Determine the (X, Y) coordinate at the center of the cell enclosing the given text.  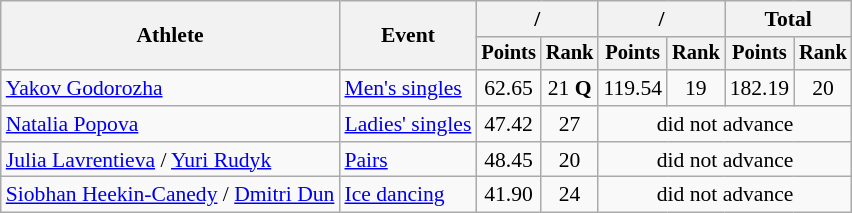
Julia Lavrentieva / Yuri Rudyk (170, 160)
Event (408, 36)
Ladies' singles (408, 124)
119.54 (632, 88)
Men's singles (408, 88)
Total (788, 19)
62.65 (508, 88)
Ice dancing (408, 195)
Siobhan Heekin-Canedy / Dmitri Dun (170, 195)
Yakov Godorozha (170, 88)
Athlete (170, 36)
21 Q (570, 88)
182.19 (760, 88)
Natalia Popova (170, 124)
47.42 (508, 124)
19 (696, 88)
24 (570, 195)
41.90 (508, 195)
27 (570, 124)
48.45 (508, 160)
Pairs (408, 160)
